Capture the cell that displays the provided text and extract its [x, y] central coordinate. 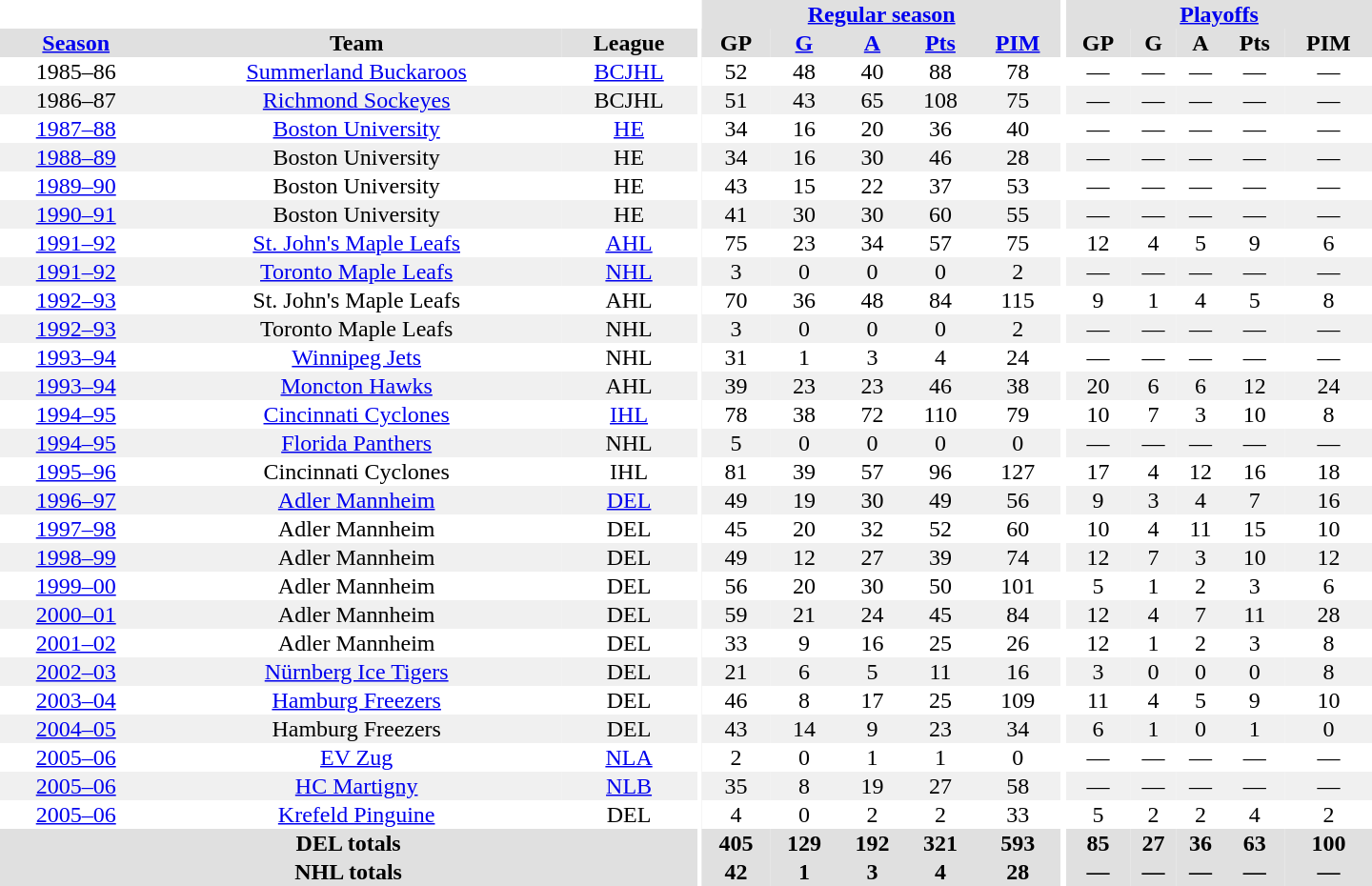
127 [1018, 472]
37 [939, 186]
14 [804, 729]
63 [1255, 843]
1990–91 [76, 214]
1998–99 [76, 557]
HC Martigny [356, 786]
Regular season [882, 14]
72 [873, 414]
35 [736, 786]
100 [1328, 843]
70 [736, 300]
NHL totals [349, 872]
58 [1018, 786]
Florida Panthers [356, 443]
1985–86 [76, 71]
2003–04 [76, 700]
2001–02 [76, 643]
74 [1018, 557]
Season [76, 43]
26 [1018, 643]
85 [1098, 843]
101 [1018, 586]
53 [1018, 186]
18 [1328, 472]
115 [1018, 300]
1999–00 [76, 586]
NLA [629, 757]
DEL totals [349, 843]
Nürnberg Ice Tigers [356, 672]
1988–89 [76, 157]
EV Zug [356, 757]
50 [939, 586]
41 [736, 214]
65 [873, 100]
1995–96 [76, 472]
51 [736, 100]
109 [1018, 700]
321 [939, 843]
59 [736, 614]
1997–98 [76, 529]
2002–03 [76, 672]
22 [873, 186]
Summerland Buckaroos [356, 71]
42 [736, 872]
2004–05 [76, 729]
Krefeld Pinguine [356, 815]
1987–88 [76, 129]
Playoffs [1220, 14]
81 [736, 472]
110 [939, 414]
129 [804, 843]
Winnipeg Jets [356, 357]
32 [873, 529]
593 [1018, 843]
1989–90 [76, 186]
League [629, 43]
NLB [629, 786]
88 [939, 71]
2000–01 [76, 614]
55 [1018, 214]
96 [939, 472]
Moncton Hawks [356, 386]
405 [736, 843]
31 [736, 357]
Richmond Sockeyes [356, 100]
Team [356, 43]
108 [939, 100]
79 [1018, 414]
1996–97 [76, 500]
1986–87 [76, 100]
192 [873, 843]
